Extract the (X, Y) coordinate from the center of the cell holding the provided text.  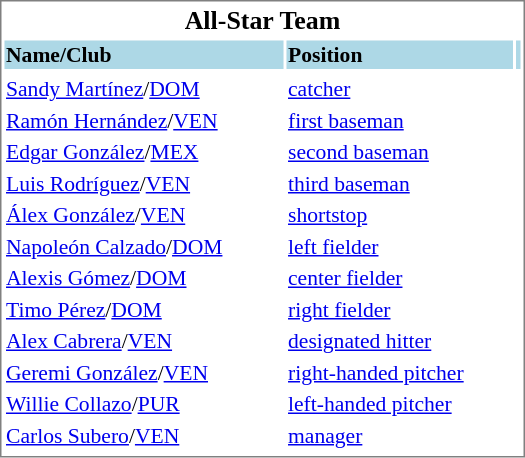
Position (400, 54)
Carlos Subero/VEN (144, 436)
Name/Club (144, 54)
Edgar González/MEX (144, 152)
Willie Collazo/PUR (144, 404)
Geremi González/VEN (144, 372)
Napoleón Calzado/DOM (144, 246)
right fielder (400, 310)
Sandy Martínez/DOM (144, 89)
left-handed pitcher (400, 404)
Ramón Hernández/VEN (144, 120)
Timo Pérez/DOM (144, 310)
first baseman (400, 120)
left fielder (400, 246)
designated hitter (400, 341)
shortstop (400, 215)
catcher (400, 89)
Álex González/VEN (144, 215)
Luis Rodríguez/VEN (144, 184)
center fielder (400, 278)
manager (400, 436)
Alex Cabrera/VEN (144, 341)
All-Star Team (262, 20)
Alexis Gómez/DOM (144, 278)
right-handed pitcher (400, 372)
third baseman (400, 184)
second baseman (400, 152)
